Extract the (X, Y) coordinate from the center of the cell holding the provided text.  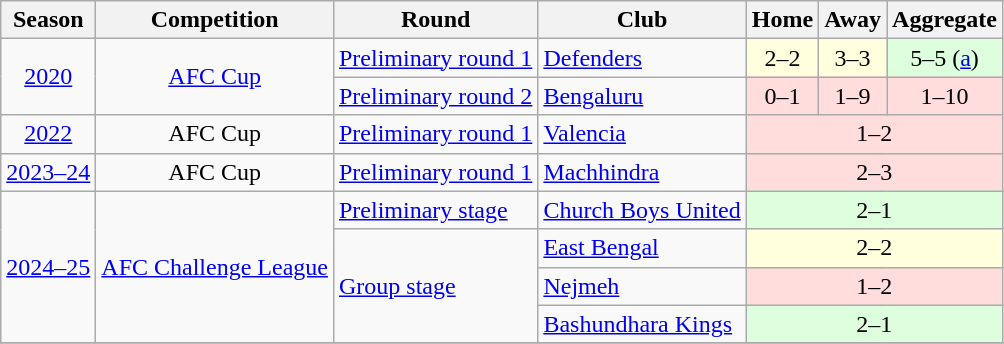
1–9 (853, 96)
Away (853, 20)
Preliminary stage (435, 210)
1–10 (945, 96)
2022 (48, 134)
Defenders (642, 58)
2–3 (874, 172)
Competition (215, 20)
2020 (48, 77)
Bashundhara Kings (642, 324)
Home (782, 20)
0–1 (782, 96)
Machhindra (642, 172)
Round (435, 20)
2024–25 (48, 267)
Group stage (435, 286)
Season (48, 20)
Valencia (642, 134)
3–3 (853, 58)
2023–24 (48, 172)
Nejmeh (642, 286)
East Bengal (642, 248)
5–5 (a) (945, 58)
Preliminary round 2 (435, 96)
Club (642, 20)
Bengaluru (642, 96)
Church Boys United (642, 210)
AFC Challenge League (215, 267)
Aggregate (945, 20)
